Determine the (x, y) coordinate at the center of the cell enclosing the given text.  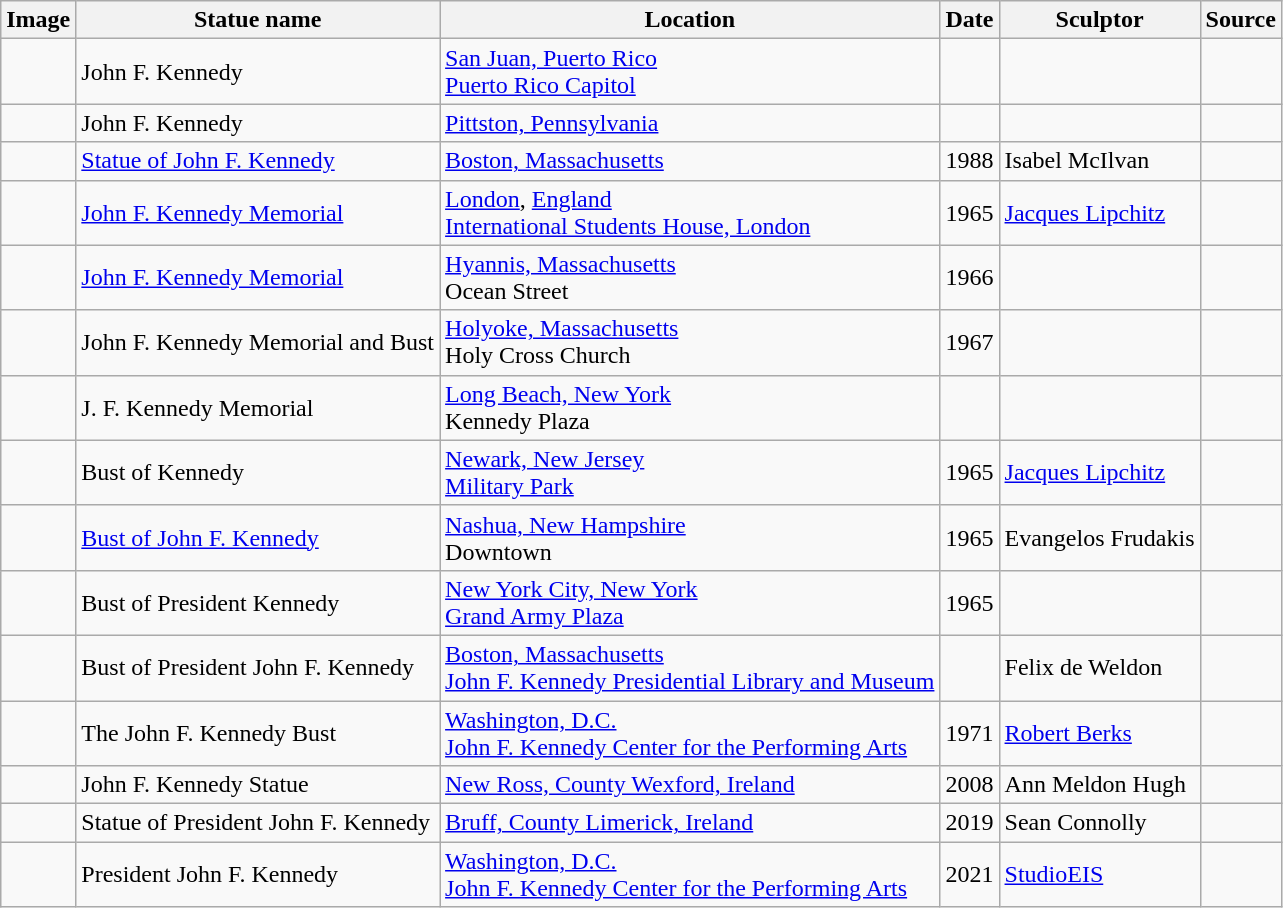
Bruff, County Limerick, Ireland (690, 823)
Robert Berks (1100, 732)
Bust of Kennedy (258, 472)
1971 (970, 732)
Boston, Massachusetts (690, 161)
Bust of John F. Kennedy (258, 538)
Ann Meldon Hugh (1100, 785)
Holyoke, MassachusettsHoly Cross Church (690, 342)
Statue of President John F. Kennedy (258, 823)
The John F. Kennedy Bust (258, 732)
New Ross, County Wexford, Ireland (690, 785)
Source (1240, 20)
2021 (970, 874)
Image (38, 20)
1988 (970, 161)
Date (970, 20)
Newark, New JerseyMilitary Park (690, 472)
London, EnglandInternational Students House, London (690, 212)
Felix de Weldon (1100, 668)
Location (690, 20)
StudioEIS (1100, 874)
2008 (970, 785)
2019 (970, 823)
Evangelos Frudakis (1100, 538)
Hyannis, MassachusettsOcean Street (690, 278)
New York City, New YorkGrand Army Plaza (690, 602)
San Juan, Puerto RicoPuerto Rico Capitol (690, 72)
Boston, MassachusettsJohn F. Kennedy Presidential Library and Museum (690, 668)
Sean Connolly (1100, 823)
J. F. Kennedy Memorial (258, 408)
Pittston, Pennsylvania (690, 123)
Bust of President Kennedy (258, 602)
1967 (970, 342)
Statue name (258, 20)
President John F. Kennedy (258, 874)
Long Beach, New YorkKennedy Plaza (690, 408)
Nashua, New HampshireDowntown (690, 538)
1966 (970, 278)
Sculptor (1100, 20)
Isabel McIlvan (1100, 161)
John F. Kennedy Memorial and Bust (258, 342)
John F. Kennedy Statue (258, 785)
Bust of President John F. Kennedy (258, 668)
Statue of John F. Kennedy (258, 161)
